Identify which cell holds the provided text, then report its (x, y) central coordinate. 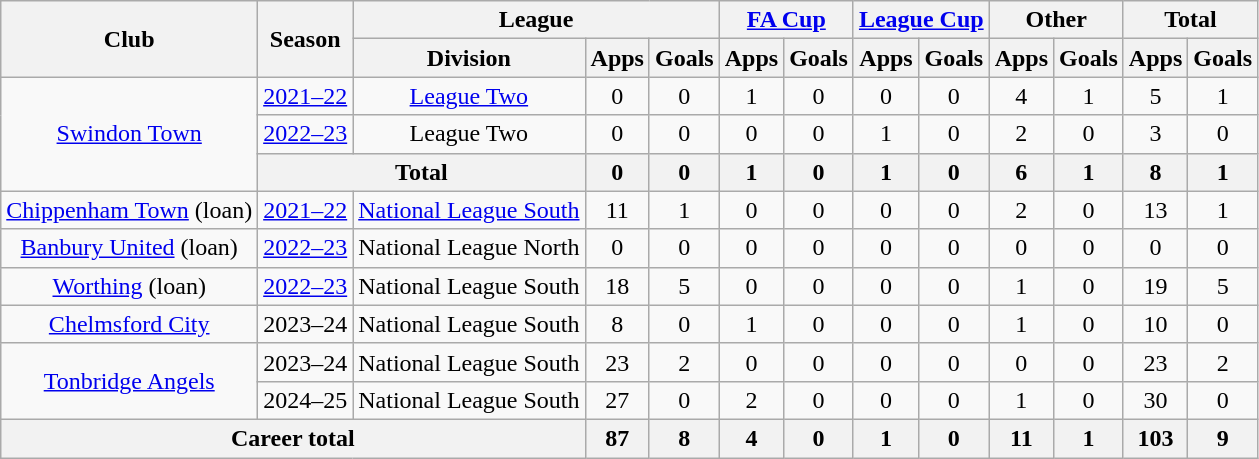
Career total (293, 438)
Worthing (loan) (130, 286)
19 (1155, 286)
3 (1155, 134)
Swindon Town (130, 134)
10 (1155, 324)
18 (617, 286)
National League North (469, 248)
Banbury United (loan) (130, 248)
Season (306, 39)
Division (469, 58)
6 (1021, 172)
League Cup (921, 20)
13 (1155, 210)
Chippenham Town (loan) (130, 210)
2024–25 (306, 400)
FA Cup (786, 20)
30 (1155, 400)
Chelmsford City (130, 324)
103 (1155, 438)
87 (617, 438)
Tonbridge Angels (130, 381)
Other (1056, 20)
27 (617, 400)
League (536, 20)
9 (1223, 438)
Club (130, 39)
